For the text-containing cell, return its midpoint in (X, Y) coordinate format. 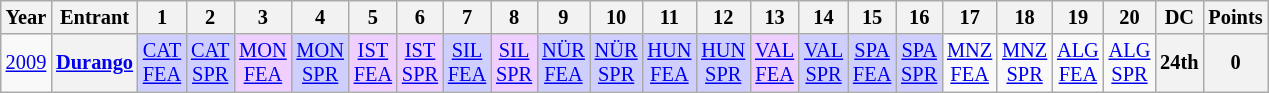
NÜRSPR (616, 63)
ALGFEA (1078, 63)
MONSPR (320, 63)
VALSPR (824, 63)
10 (616, 17)
HUNFEA (669, 63)
15 (872, 17)
CATSPR (210, 63)
11 (669, 17)
SPASPR (919, 63)
Year (26, 17)
8 (514, 17)
0 (1235, 63)
13 (774, 17)
3 (262, 17)
SILFEA (467, 63)
19 (1078, 17)
1 (162, 17)
Durango (94, 63)
MNZFEA (970, 63)
ISTFEA (373, 63)
20 (1130, 17)
NÜRFEA (564, 63)
CATFEA (162, 63)
17 (970, 17)
MNZSPR (1024, 63)
24th (1179, 63)
12 (723, 17)
6 (420, 17)
4 (320, 17)
ALGSPR (1130, 63)
9 (564, 17)
Entrant (94, 17)
VALFEA (774, 63)
16 (919, 17)
MONFEA (262, 63)
Points (1235, 17)
HUNSPR (723, 63)
DC (1179, 17)
5 (373, 17)
7 (467, 17)
SPAFEA (872, 63)
SILSPR (514, 63)
18 (1024, 17)
2 (210, 17)
2009 (26, 63)
ISTSPR (420, 63)
14 (824, 17)
